Output the [X, Y] coordinate of the center of the cell containing the given text.  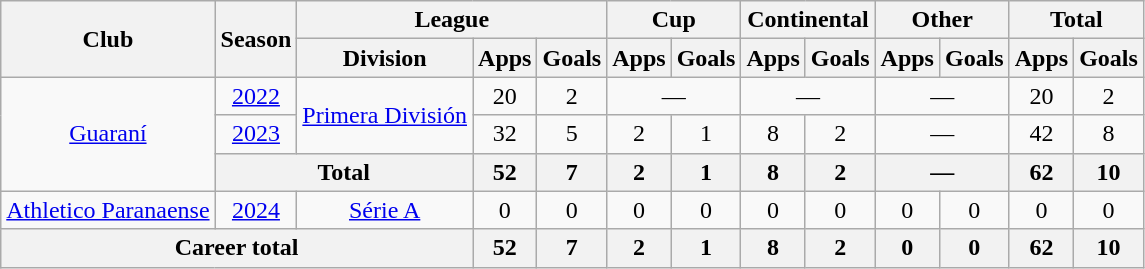
32 [505, 134]
2024 [256, 210]
Career total [237, 248]
Club [108, 39]
Athletico Paranaense [108, 210]
2022 [256, 96]
League [452, 20]
Continental [808, 20]
Division [385, 58]
Série A [385, 210]
2023 [256, 134]
Cup [674, 20]
Other [942, 20]
Season [256, 39]
Guaraní [108, 134]
Primera División [385, 115]
42 [1041, 134]
5 [572, 134]
